For the text-containing cell, return its midpoint in [X, Y] coordinate format. 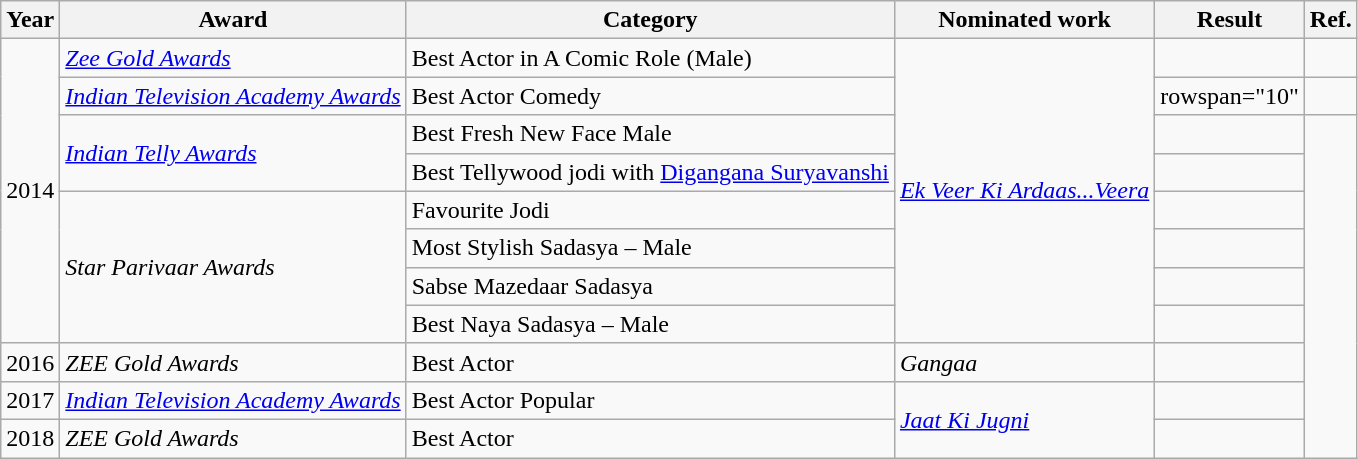
Best Actor Comedy [650, 96]
rowspan="10" [1230, 96]
2018 [30, 438]
Indian Telly Awards [233, 153]
2016 [30, 362]
Zee Gold Awards [233, 58]
Award [233, 20]
Star Parivaar Awards [233, 267]
Result [1230, 20]
Sabse Mazedaar Sadasya [650, 286]
2017 [30, 400]
Best Actor in A Comic Role (Male) [650, 58]
Year [30, 20]
Best Tellywood jodi with Digangana Suryavanshi [650, 172]
Best Fresh New Face Male [650, 134]
Ref. [1330, 20]
Most Stylish Sadasya – Male [650, 248]
Best Actor Popular [650, 400]
Best Naya Sadasya – Male [650, 324]
Favourite Jodi [650, 210]
2014 [30, 191]
Nominated work [1024, 20]
Ek Veer Ki Ardaas...Veera [1024, 191]
Gangaa [1024, 362]
Category [650, 20]
Jaat Ki Jugni [1024, 419]
